Detect which cell encompasses the target text, then output its (X, Y) center coordinate. 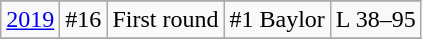
#16 (84, 20)
L 38–95 (376, 20)
2019 (30, 20)
#1 Baylor (277, 20)
First round (166, 20)
